Output the (X, Y) coordinate of the center of the cell containing the given text.  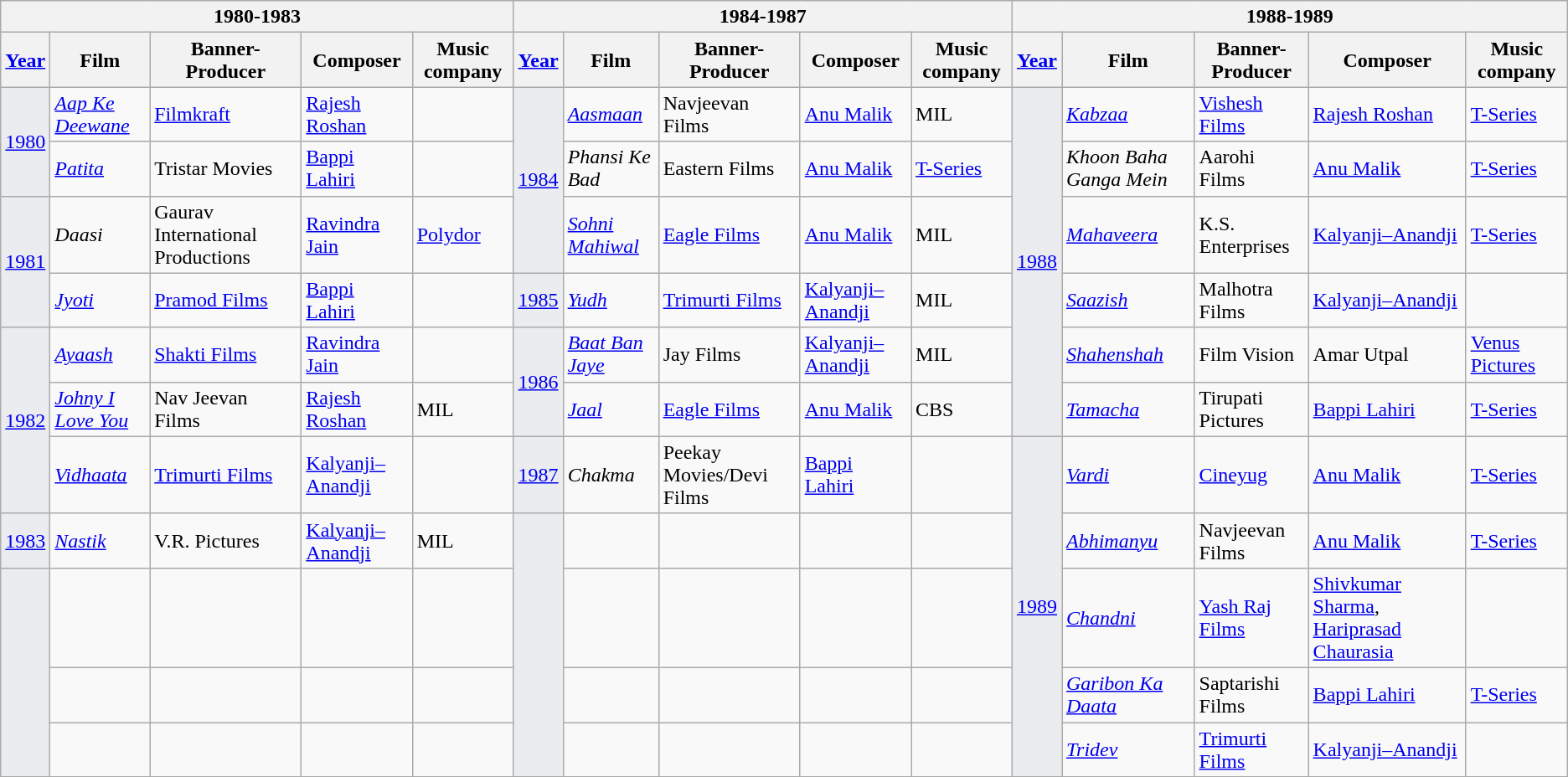
Aap Ke Deewane (101, 114)
Yudh (611, 300)
K.S. Enterprises (1251, 234)
1983 (25, 541)
Aarohi Films (1251, 169)
Baat Ban Jaye (611, 355)
Mahaveera (1129, 234)
Jaal (611, 409)
Khoon Baha Ganga Mein (1129, 169)
1986 (538, 382)
Tamacha (1129, 409)
Sohni Mahiwal (611, 234)
Filmkraft (226, 114)
1987 (538, 475)
Shivkumar Sharma, Hariprasad Chaurasia (1387, 618)
Film Vision (1251, 355)
Venus Pictures (1516, 355)
1982 (25, 420)
Vishesh Films (1251, 114)
Amar Utpal (1387, 355)
Abhimanyu (1129, 541)
Shakti Films (226, 355)
Peekay Movies/Devi Films (729, 475)
1980-1983 (257, 17)
Tridev (1129, 749)
Johny I Love You (101, 409)
1984 (538, 180)
1981 (25, 261)
Tirupati Pictures (1251, 409)
Pramod Films (226, 300)
CBS (962, 409)
Kabzaa (1129, 114)
Nav Jeevan Films (226, 409)
1988-1989 (1290, 17)
Jyoti (101, 300)
Tristar Movies (226, 169)
V.R. Pictures (226, 541)
Vidhaata (101, 475)
1980 (25, 142)
Polydor (462, 234)
Cineyug (1251, 475)
Patita (101, 169)
1989 (1037, 606)
Yash Raj Films (1251, 618)
Eastern Films (729, 169)
Gaurav International Productions (226, 234)
Aasmaan (611, 114)
1984-1987 (762, 17)
Jay Films (729, 355)
1988 (1037, 261)
Saazish (1129, 300)
Saptarishi Films (1251, 695)
1985 (538, 300)
Vardi (1129, 475)
Phansi Ke Bad (611, 169)
Malhotra Films (1251, 300)
Garibon Ka Daata (1129, 695)
Chandni (1129, 618)
Chakma (611, 475)
Nastik (101, 541)
Ayaash (101, 355)
Shahenshah (1129, 355)
Daasi (101, 234)
